Locate the cell with the specified text and output its (X, Y) center coordinate. 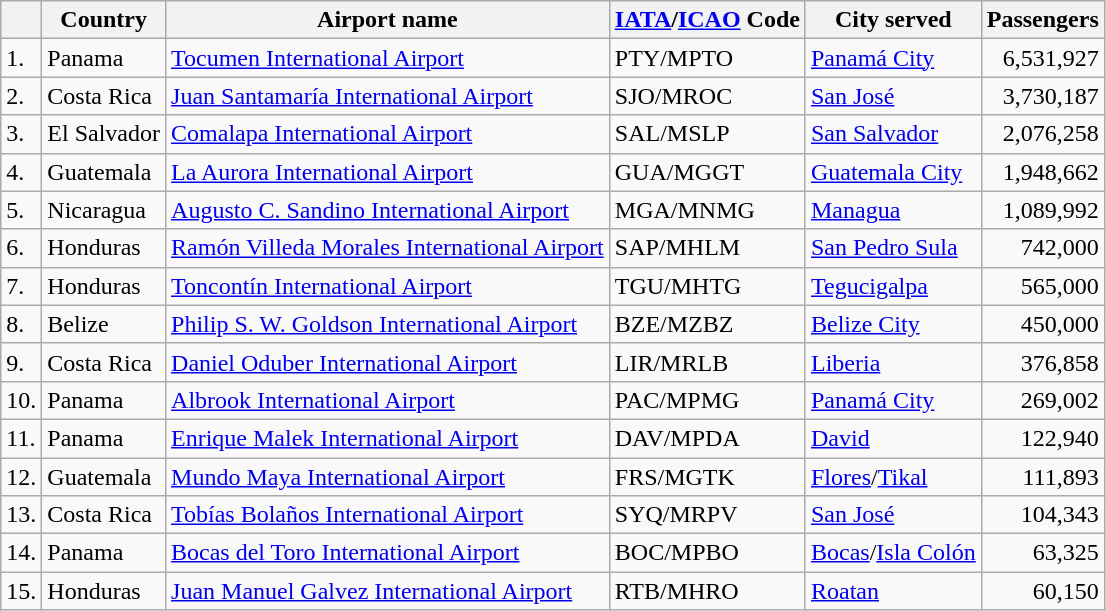
3. (22, 134)
SJO/MROC (707, 96)
Tegucigalpa (893, 286)
2. (22, 96)
RTB/MHRO (707, 591)
El Salvador (104, 134)
63,325 (1042, 553)
Belize City (893, 324)
Juan Manuel Galvez International Airport (388, 591)
Nicaragua (104, 210)
Roatan (893, 591)
742,000 (1042, 248)
Liberia (893, 362)
Albrook International Airport (388, 400)
BOC/MPBO (707, 553)
8. (22, 324)
Bocas del Toro International Airport (388, 553)
LIR/MRLB (707, 362)
450,000 (1042, 324)
2,076,258 (1042, 134)
104,343 (1042, 515)
DAV/MPDA (707, 438)
La Aurora International Airport (388, 172)
1. (22, 58)
13. (22, 515)
City served (893, 20)
60,150 (1042, 591)
7. (22, 286)
Bocas/Isla Colón (893, 553)
Daniel Oduber International Airport (388, 362)
1,948,662 (1042, 172)
Belize (104, 324)
Enrique Malek International Airport (388, 438)
Philip S. W. Goldson International Airport (388, 324)
Managua (893, 210)
Airport name (388, 20)
Passengers (1042, 20)
MGA/MNMG (707, 210)
1,089,992 (1042, 210)
Juan Santamaría International Airport (388, 96)
111,893 (1042, 477)
PAC/MPMG (707, 400)
Tocumen International Airport (388, 58)
BZE/MZBZ (707, 324)
Mundo Maya International Airport (388, 477)
David (893, 438)
Ramón Villeda Morales International Airport (388, 248)
5. (22, 210)
Guatemala City (893, 172)
376,858 (1042, 362)
FRS/MGTK (707, 477)
Tobías Bolaños International Airport (388, 515)
122,940 (1042, 438)
GUA/MGGT (707, 172)
SAP/MHLM (707, 248)
San Salvador (893, 134)
San Pedro Sula (893, 248)
4. (22, 172)
SYQ/MRPV (707, 515)
Flores/Tikal (893, 477)
9. (22, 362)
6,531,927 (1042, 58)
14. (22, 553)
TGU/MHTG (707, 286)
10. (22, 400)
3,730,187 (1042, 96)
Comalapa International Airport (388, 134)
11. (22, 438)
PTY/MPTO (707, 58)
SAL/MSLP (707, 134)
6. (22, 248)
12. (22, 477)
15. (22, 591)
565,000 (1042, 286)
Toncontín International Airport (388, 286)
IATA/ICAO Code (707, 20)
269,002 (1042, 400)
Augusto C. Sandino International Airport (388, 210)
Country (104, 20)
